Identify which cell holds the provided text, then report its [x, y] central coordinate. 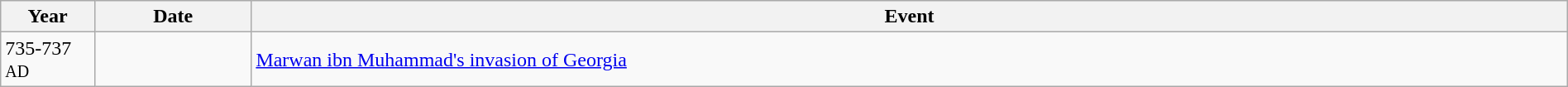
735-737 AD [48, 60]
Event [910, 17]
Date [172, 17]
Marwan ibn Muhammad's invasion of Georgia [910, 60]
Year [48, 17]
